Return the (x, y) coordinate for the center point of the cell that contains the specified text.  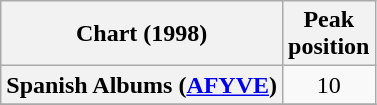
10 (329, 85)
Chart (1998) (142, 34)
Spanish Albums (AFYVE) (142, 85)
Peakposition (329, 34)
